Identify which cell holds the provided text, then report its (x, y) central coordinate. 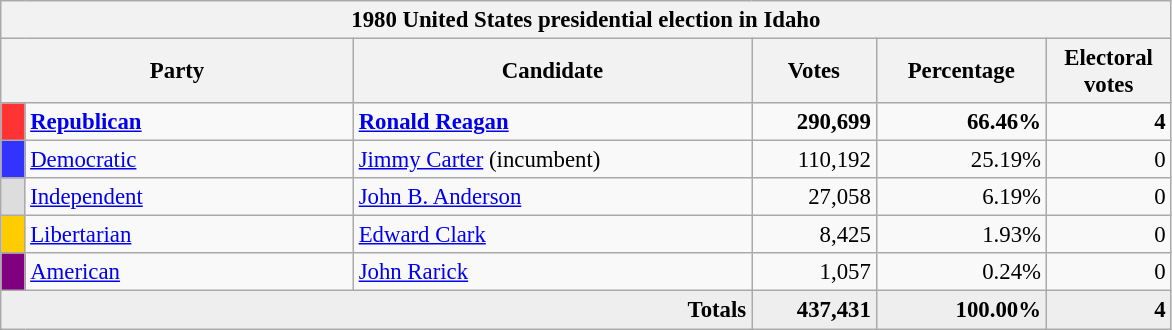
John B. Anderson (552, 197)
25.19% (961, 160)
1.93% (961, 235)
Libertarian (189, 235)
Jimmy Carter (incumbent) (552, 160)
6.19% (961, 197)
1,057 (814, 273)
Totals (376, 310)
American (189, 273)
0.24% (961, 273)
1980 United States presidential election in Idaho (586, 20)
Electoral votes (1108, 72)
Ronald Reagan (552, 122)
Independent (189, 197)
Edward Clark (552, 235)
27,058 (814, 197)
100.00% (961, 310)
Candidate (552, 72)
Percentage (961, 72)
8,425 (814, 235)
John Rarick (552, 273)
437,431 (814, 310)
110,192 (814, 160)
Votes (814, 72)
Democratic (189, 160)
Party (178, 72)
66.46% (961, 122)
Republican (189, 122)
290,699 (814, 122)
